For the text-containing cell, return its midpoint in [X, Y] coordinate format. 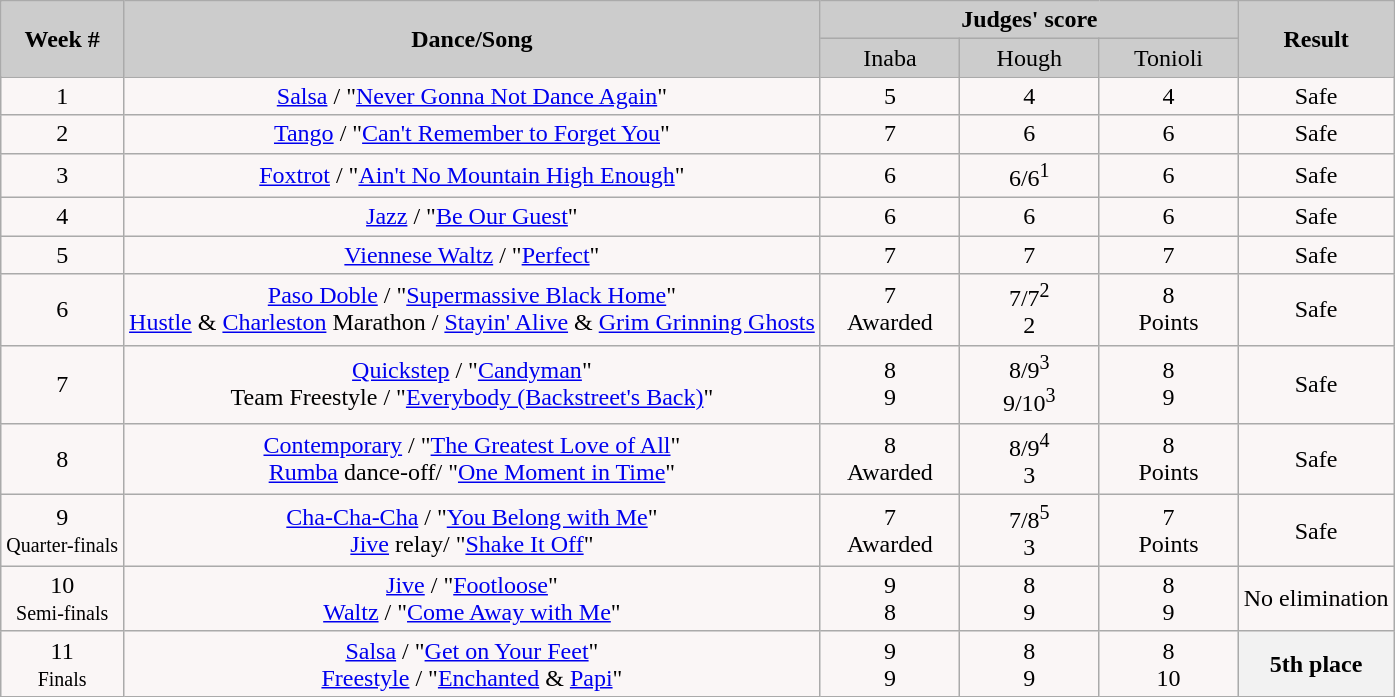
Dance/Song [472, 39]
810 [1168, 664]
No elimination [1316, 598]
Paso Doble / "Supermassive Black Home"Hustle & Charleston Marathon / Stayin' Alive & Grim Grinning Ghosts [472, 310]
11Finals [62, 664]
Week # [62, 39]
6/61 [1030, 176]
7/853 [1030, 531]
Salsa / "Get on Your Feet"Freestyle / "Enchanted & Papi" [472, 664]
Hough [1030, 58]
3 [62, 176]
Cha-Cha-Cha / "You Belong with Me"Jive relay/ "Shake It Off" [472, 531]
1 [62, 96]
Jazz / "Be Our Guest" [472, 217]
Tango / "Can't Remember to Forget You" [472, 134]
Viennese Waltz / "Perfect" [472, 255]
10Semi-finals [62, 598]
Contemporary / "The Greatest Love of All"Rumba dance-off/ "One Moment in Time" [472, 459]
Result [1316, 39]
8/939/103 [1030, 384]
8/943 [1030, 459]
5th place [1316, 664]
Salsa / "Never Gonna Not Dance Again" [472, 96]
Foxtrot / "Ain't No Mountain High Enough" [472, 176]
Jive / "Footloose"Waltz / "Come Away with Me" [472, 598]
99 [890, 664]
Quickstep / "Candyman"Team Freestyle / "Everybody (Backstreet's Back)" [472, 384]
Judges' score [1029, 20]
2 [62, 134]
7/722 [1030, 310]
Inaba [890, 58]
Tonioli [1168, 58]
8Awarded [890, 459]
7Points [1168, 531]
8 [62, 459]
9Quarter-finals [62, 531]
98 [890, 598]
